Search for the cell housing the specified text and yield its (x, y) center coordinate. 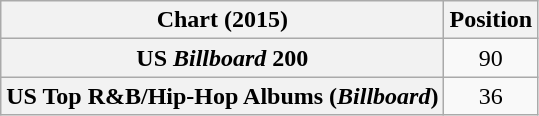
US Billboard 200 (222, 58)
US Top R&B/Hip-Hop Albums (Billboard) (222, 96)
Position (491, 20)
Chart (2015) (222, 20)
36 (491, 96)
90 (491, 58)
